Return [x, y] of the center of cell containing provided text 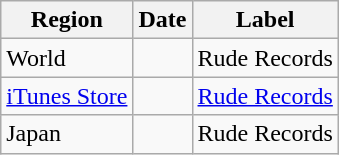
Region [67, 20]
Date [162, 20]
iTunes Store [67, 96]
Label [265, 20]
World [67, 58]
Japan [67, 134]
